Output the [x, y] coordinate of the center of the cell containing the given text.  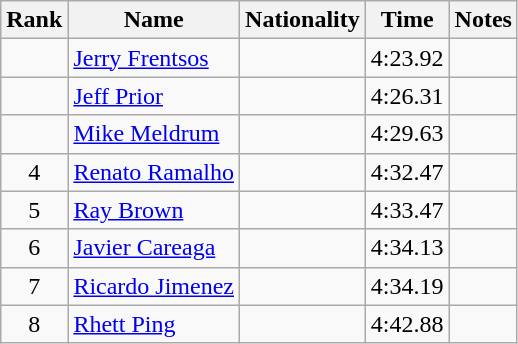
Nationality [303, 20]
Name [154, 20]
7 [34, 286]
Notes [483, 20]
6 [34, 248]
Jeff Prior [154, 96]
4:26.31 [407, 96]
Ray Brown [154, 210]
Time [407, 20]
Rank [34, 20]
4:29.63 [407, 134]
Javier Careaga [154, 248]
Renato Ramalho [154, 172]
4:34.19 [407, 286]
Mike Meldrum [154, 134]
Jerry Frentsos [154, 58]
4:42.88 [407, 324]
4:33.47 [407, 210]
5 [34, 210]
4:23.92 [407, 58]
4:34.13 [407, 248]
4:32.47 [407, 172]
4 [34, 172]
Ricardo Jimenez [154, 286]
Rhett Ping [154, 324]
8 [34, 324]
